Determine the [X, Y] coordinate at the center of the cell enclosing the given text.  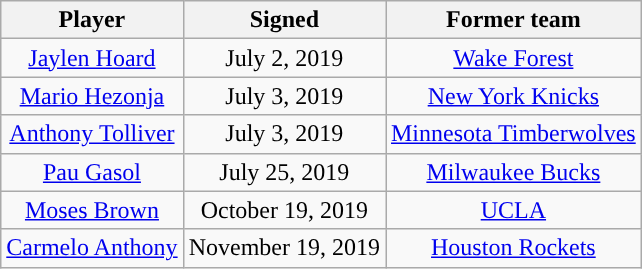
Wake Forest [514, 58]
UCLA [514, 210]
July 25, 2019 [284, 172]
Houston Rockets [514, 248]
New York Knicks [514, 96]
Moses Brown [92, 210]
July 2, 2019 [284, 58]
Pau Gasol [92, 172]
October 19, 2019 [284, 210]
Player [92, 20]
Signed [284, 20]
Mario Hezonja [92, 96]
Milwaukee Bucks [514, 172]
Former team [514, 20]
Anthony Tolliver [92, 134]
Carmelo Anthony [92, 248]
November 19, 2019 [284, 248]
Minnesota Timberwolves [514, 134]
Jaylen Hoard [92, 58]
